Detect which cell encompasses the target text, then output its [x, y] center coordinate. 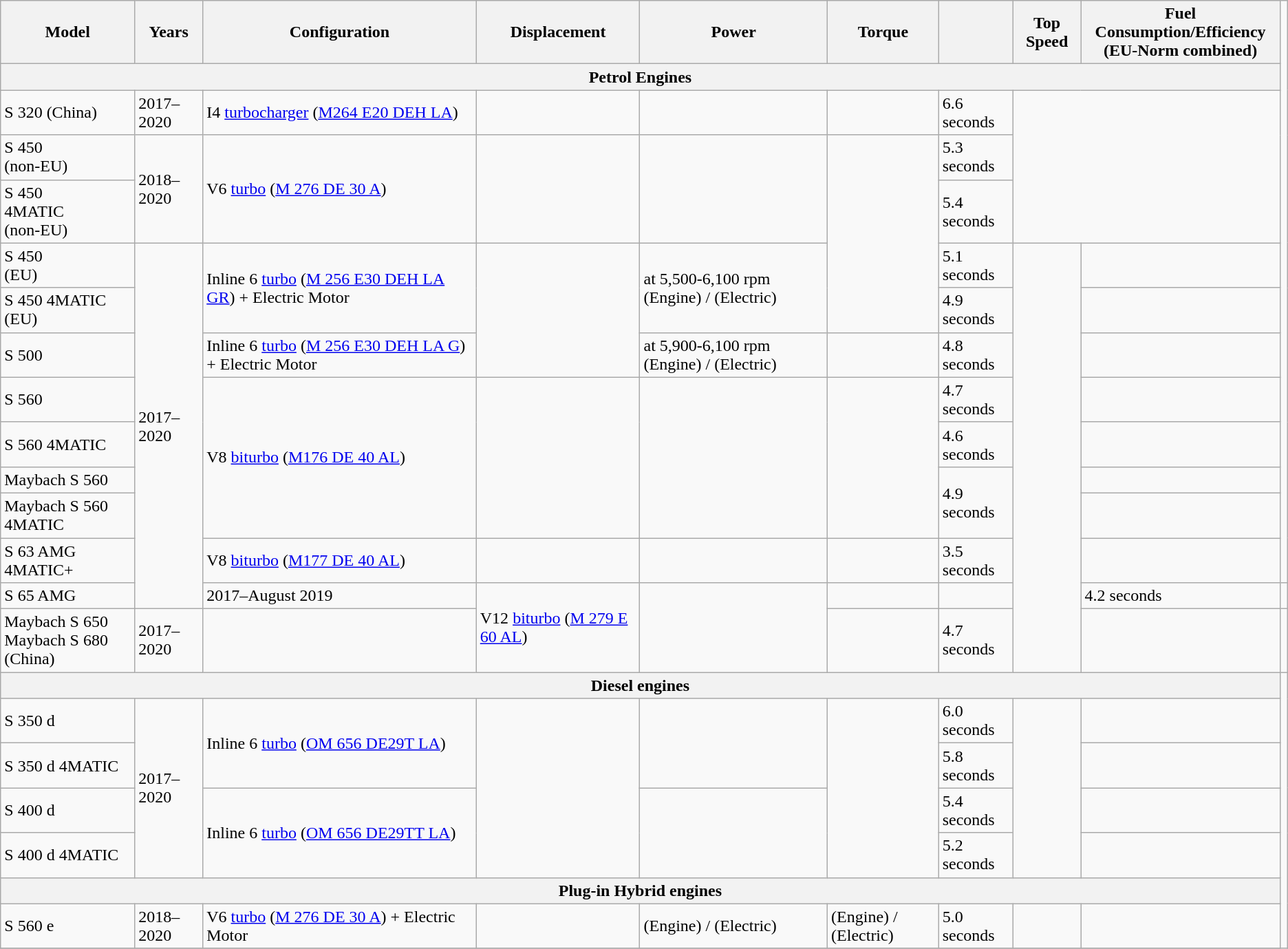
S 560 e [67, 926]
S 65 AMG [67, 596]
Configuration [340, 32]
at 5,900-6,100 rpm (Engine) / (Electric) [733, 355]
I4 turbocharger (M264 E20 DEH LA) [340, 113]
Plug-in Hybrid engines [640, 891]
V6 turbo (M 276 DE 30 A) [340, 189]
3.5 seconds [976, 560]
S 560 4MATIC [67, 445]
Inline 6 turbo (M 256 E30 DEH LA G) + Electric Motor [340, 355]
5.4 seconds [976, 811]
5.3seconds [976, 157]
2017–August 2019 [340, 596]
Top Speed [1047, 32]
5.0 seconds [976, 926]
S 450(non-EU) [67, 157]
5.4seconds [976, 211]
Fuel Consumption/Efficiency(EU-Norm combined) [1181, 32]
Displacement [558, 32]
S 350 d 4MATIC [67, 765]
V8 biturbo (M177 DE 40 AL) [340, 560]
S 400 d [67, 811]
Inline 6 turbo (M 256 E30 DEH LA GR) + Electric Motor [340, 288]
Torque [883, 32]
Power [733, 32]
S 350 d [67, 721]
Inline 6 turbo (OM 656 DE29T LA) [340, 743]
Maybach S 650Maybach S 680 (China) [67, 641]
Model [67, 32]
6.6 seconds [976, 113]
5.1 seconds [976, 266]
S 4504MATIC(non-EU) [67, 211]
S 560 [67, 399]
Diesel engines [640, 685]
V8 biturbo (M176 DE 40 AL) [340, 457]
S 400 d 4MATIC [67, 855]
S 63 AMG 4MATIC+ [67, 560]
5.2 seconds [976, 855]
6.0 seconds [976, 721]
at 5,500-6,100 rpm (Engine) / (Electric) [733, 288]
Petrol Engines [640, 77]
S 450 4MATIC(EU) [67, 310]
5.8 seconds [976, 765]
4.6 seconds [976, 445]
V12 biturbo (M 279 E 60 AL) [558, 628]
S 320 (China) [67, 113]
S 500 [67, 355]
4.8 seconds [976, 355]
V6 turbo (M 276 DE 30 A) + Electric Motor [340, 926]
S 450(EU) [67, 266]
Maybach S 560 [67, 480]
Maybach S 560 4MATIC [67, 515]
Inline 6 turbo (OM 656 DE29TT LA) [340, 833]
4.2 seconds [1181, 596]
Years [169, 32]
